Scan for the cell matching the given text and deliver its (X, Y) coordinate at center. 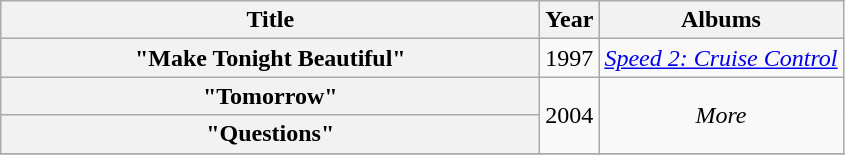
2004 (570, 115)
Title (270, 20)
Albums (721, 20)
"Make Tonight Beautiful" (270, 58)
Year (570, 20)
"Tomorrow" (270, 96)
Speed 2: Cruise Control (721, 58)
"Questions" (270, 134)
1997 (570, 58)
More (721, 115)
